Provide the (x, y) coordinate of the cell's center where the given text is located.  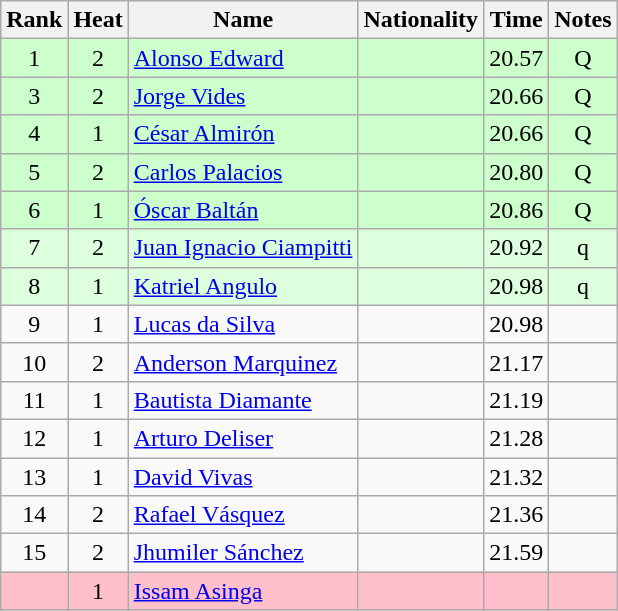
Rank (34, 20)
21.36 (516, 515)
Nationality (421, 20)
Anderson Marquinez (243, 362)
4 (34, 134)
Issam Asinga (243, 591)
César Almirón (243, 134)
Rafael Vásquez (243, 515)
8 (34, 286)
Carlos Palacios (243, 172)
5 (34, 172)
21.19 (516, 400)
Lucas da Silva (243, 324)
Arturo Deliser (243, 438)
20.57 (516, 58)
12 (34, 438)
Katriel Angulo (243, 286)
David Vivas (243, 477)
14 (34, 515)
20.92 (516, 248)
15 (34, 553)
Name (243, 20)
10 (34, 362)
20.86 (516, 210)
7 (34, 248)
Time (516, 20)
21.28 (516, 438)
20.80 (516, 172)
11 (34, 400)
Jorge Vides (243, 96)
Juan Ignacio Ciampitti (243, 248)
Jhumiler Sánchez (243, 553)
Óscar Baltán (243, 210)
21.59 (516, 553)
6 (34, 210)
9 (34, 324)
21.17 (516, 362)
3 (34, 96)
Notes (583, 20)
21.32 (516, 477)
Heat (98, 20)
13 (34, 477)
Alonso Edward (243, 58)
Bautista Diamante (243, 400)
